Capture the cell that displays the provided text and extract its [X, Y] central coordinate. 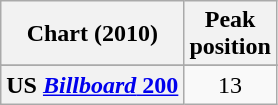
13 [230, 85]
US Billboard 200 [92, 85]
Chart (2010) [92, 34]
Peakposition [230, 34]
